From the cell containing the given text, extract its center point as [x, y] coordinate. 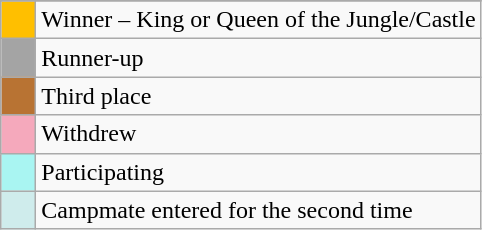
Participating [258, 172]
Campmate entered for the second time [258, 210]
Runner-up [258, 58]
Winner – King or Queen of the Jungle/Castle [258, 20]
Withdrew [258, 134]
Third place [258, 96]
